Find where the given text appears and provide that cell's center as [X, Y] coordinate. 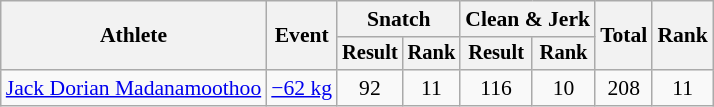
−62 kg [302, 88]
208 [624, 88]
10 [564, 88]
Total [624, 36]
Snatch [398, 19]
Clean & Jerk [528, 19]
Athlete [134, 36]
92 [370, 88]
116 [496, 88]
Event [302, 36]
Jack Dorian Madanamoothoo [134, 88]
